Determine the [X, Y] coordinate at the center of the cell enclosing the given text.  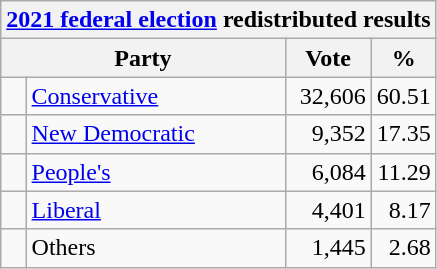
17.35 [404, 134]
32,606 [328, 96]
60.51 [404, 96]
6,084 [328, 172]
4,401 [328, 210]
11.29 [404, 172]
% [404, 58]
Others [156, 248]
1,445 [328, 248]
Conservative [156, 96]
Party [143, 58]
8.17 [404, 210]
2021 federal election redistributed results [218, 20]
2.68 [404, 248]
Vote [328, 58]
Liberal [156, 210]
9,352 [328, 134]
New Democratic [156, 134]
People's [156, 172]
